Search for the cell housing the specified text and yield its (X, Y) center coordinate. 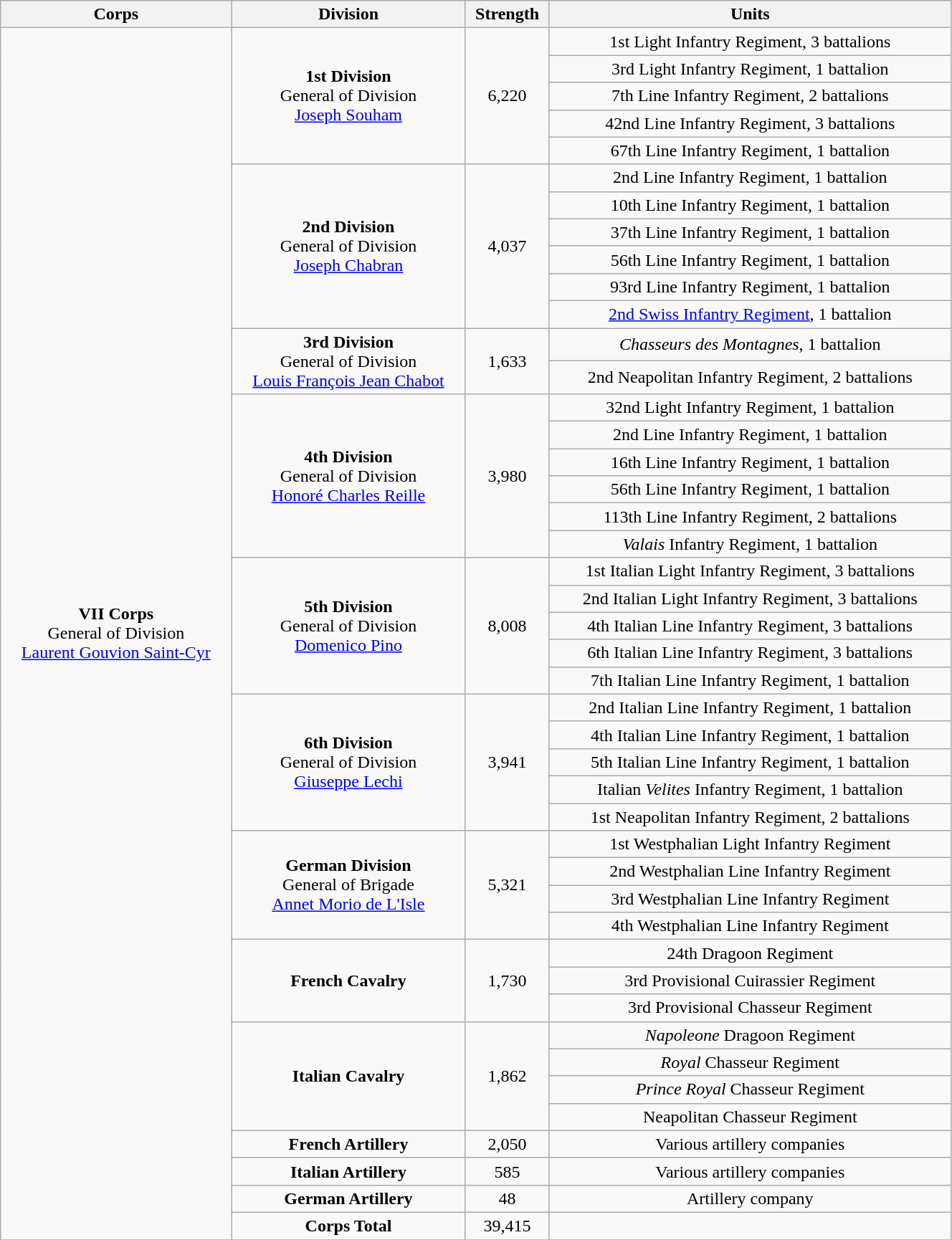
2,050 (508, 1144)
8,008 (508, 626)
Corps (116, 14)
German DivisionGeneral of BrigadeAnnet Morio de L'Isle (348, 885)
5th DivisionGeneral of DivisionDomenico Pino (348, 626)
Chasseurs des Montagnes, 1 battalion (750, 345)
93rd Line Infantry Regiment, 1 battalion (750, 287)
Napoleone Dragoon Regiment (750, 1035)
5,321 (508, 885)
Italian Artillery (348, 1171)
113th Line Infantry Regiment, 2 battalions (750, 517)
3rd Provisional Cuirassier Regiment (750, 981)
1st Neapolitan Infantry Regiment, 2 battalions (750, 816)
1,633 (508, 361)
2nd Italian Light Infantry Regiment, 3 battalions (750, 598)
67th Line Infantry Regiment, 1 battalion (750, 151)
48 (508, 1198)
Units (750, 14)
French Cavalry (348, 981)
2nd Neapolitan Infantry Regiment, 2 battalions (750, 378)
585 (508, 1171)
7th Line Infantry Regiment, 2 battalions (750, 96)
1st DivisionGeneral of DivisionJoseph Souham (348, 96)
VII CorpsGeneral of DivisionLaurent Gouvion Saint-Cyr (116, 634)
4th Italian Line Infantry Regiment, 3 battalions (750, 626)
6th DivisionGeneral of DivisionGiuseppe Lechi (348, 762)
24th Dragoon Regiment (750, 953)
French Artillery (348, 1144)
1st Light Infantry Regiment, 3 battalions (750, 42)
Division (348, 14)
Neapolitan Chasseur Regiment (750, 1117)
3,941 (508, 762)
Artillery company (750, 1198)
4th DivisionGeneral of DivisionHonoré Charles Reille (348, 476)
2nd DivisionGeneral of DivisionJoseph Chabran (348, 246)
6,220 (508, 96)
3rd Light Infantry Regiment, 1 battalion (750, 69)
2nd Italian Line Infantry Regiment, 1 battalion (750, 707)
Italian Velites Infantry Regiment, 1 battalion (750, 789)
Royal Chasseur Regiment (750, 1062)
1,730 (508, 981)
32nd Light Infantry Regiment, 1 battalion (750, 408)
16th Line Infantry Regiment, 1 battalion (750, 462)
6th Italian Line Infantry Regiment, 3 battalions (750, 653)
3,980 (508, 476)
Strength (508, 14)
4th Westphalian Line Infantry Regiment (750, 926)
1st Italian Light Infantry Regiment, 3 battalions (750, 571)
Valais Infantry Regiment, 1 battalion (750, 544)
5th Italian Line Infantry Regiment, 1 battalion (750, 762)
37th Line Infantry Regiment, 1 battalion (750, 232)
1st Westphalian Light Infantry Regiment (750, 844)
German Artillery (348, 1198)
3rd Westphalian Line Infantry Regiment (750, 899)
7th Italian Line Infantry Regiment, 1 battalion (750, 680)
2nd Westphalian Line Infantry Regiment (750, 872)
42nd Line Infantry Regiment, 3 battalions (750, 123)
10th Line Infantry Regiment, 1 battalion (750, 205)
Prince Royal Chasseur Regiment (750, 1089)
1,862 (508, 1076)
4,037 (508, 246)
3rd DivisionGeneral of DivisionLouis François Jean Chabot (348, 361)
39,415 (508, 1226)
3rd Provisional Chasseur Regiment (750, 1008)
Corps Total (348, 1226)
Italian Cavalry (348, 1076)
2nd Swiss Infantry Regiment, 1 battalion (750, 314)
4th Italian Line Infantry Regiment, 1 battalion (750, 735)
